Provide the [x, y] coordinate of the cell's center where the given text is located.  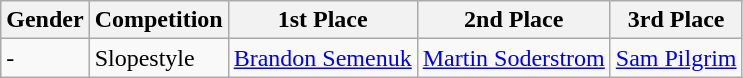
3rd Place [676, 20]
Sam Pilgrim [676, 58]
Martin Soderstrom [514, 58]
Competition [158, 20]
Brandon Semenuk [322, 58]
1st Place [322, 20]
2nd Place [514, 20]
- [45, 58]
Gender [45, 20]
Slopestyle [158, 58]
